Pinpoint the cell where the given text exists, returning its [x, y] midpoint coordinate. 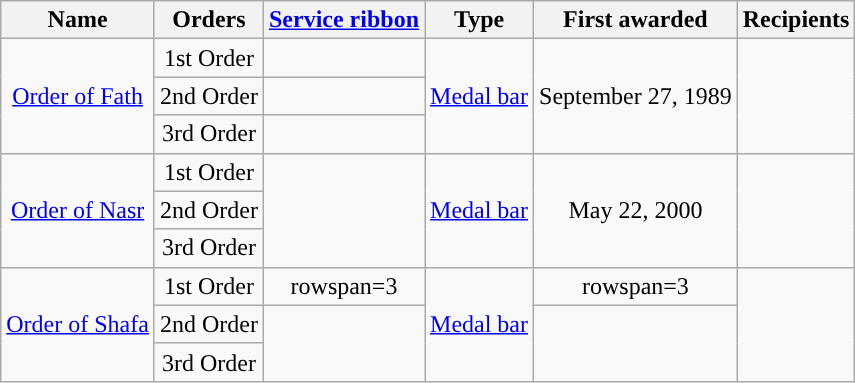
September 27, 1989 [636, 96]
May 22, 2000 [636, 210]
Service ribbon [344, 20]
First awarded [636, 20]
Order of Shafa [78, 324]
Order of Fath [78, 96]
Order of Nasr [78, 210]
Name [78, 20]
Type [480, 20]
Orders [208, 20]
Recipients [796, 20]
